Determine the [X, Y] coordinate at the center of the cell enclosing the given text.  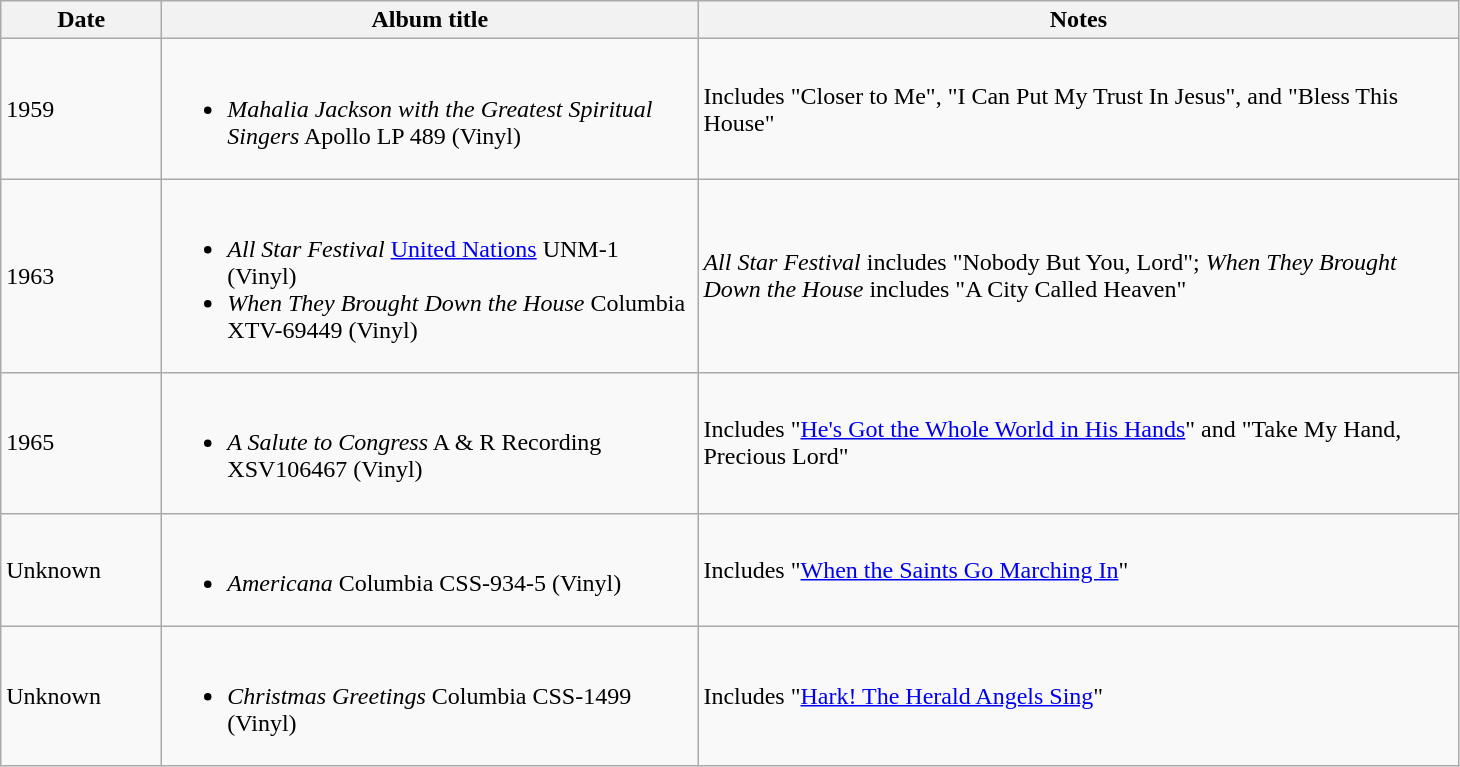
All Star Festival includes "Nobody But You, Lord"; When They Brought Down the House includes "A City Called Heaven" [1078, 276]
A Salute to Congress A & R Recording XSV106467 (Vinyl) [430, 443]
Christmas Greetings Columbia CSS-1499 (Vinyl) [430, 696]
Includes "He's Got the Whole World in His Hands" and "Take My Hand, Precious Lord" [1078, 443]
Notes [1078, 20]
All Star Festival United Nations UNM-1 (Vinyl)When They Brought Down the House Columbia XTV-69449 (Vinyl) [430, 276]
Album title [430, 20]
Includes "Hark! The Herald Angels Sing" [1078, 696]
1963 [82, 276]
Americana Columbia CSS-934-5 (Vinyl) [430, 570]
1965 [82, 443]
Date [82, 20]
Includes "Closer to Me", "I Can Put My Trust In Jesus", and "Bless This House" [1078, 109]
Mahalia Jackson with the Greatest Spiritual Singers Apollo LP 489 (Vinyl) [430, 109]
1959 [82, 109]
Includes "When the Saints Go Marching In" [1078, 570]
